Pinpoint the cell where the given text exists, returning its [x, y] midpoint coordinate. 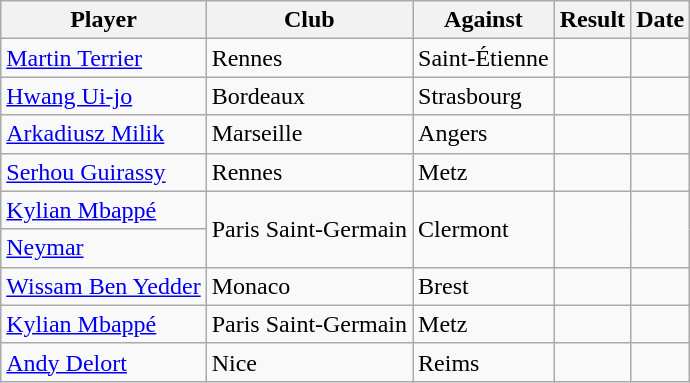
Date [660, 20]
Club [309, 20]
Hwang Ui-jo [104, 96]
Neymar [104, 248]
Strasbourg [484, 96]
Arkadiusz Milik [104, 134]
Result [592, 20]
Angers [484, 134]
Clermont [484, 229]
Serhou Guirassy [104, 172]
Nice [309, 362]
Saint-Étienne [484, 58]
Bordeaux [309, 96]
Martin Terrier [104, 58]
Marseille [309, 134]
Andy Delort [104, 362]
Player [104, 20]
Against [484, 20]
Wissam Ben Yedder [104, 286]
Monaco [309, 286]
Reims [484, 362]
Brest [484, 286]
